Detect which cell encompasses the target text, then output its [X, Y] center coordinate. 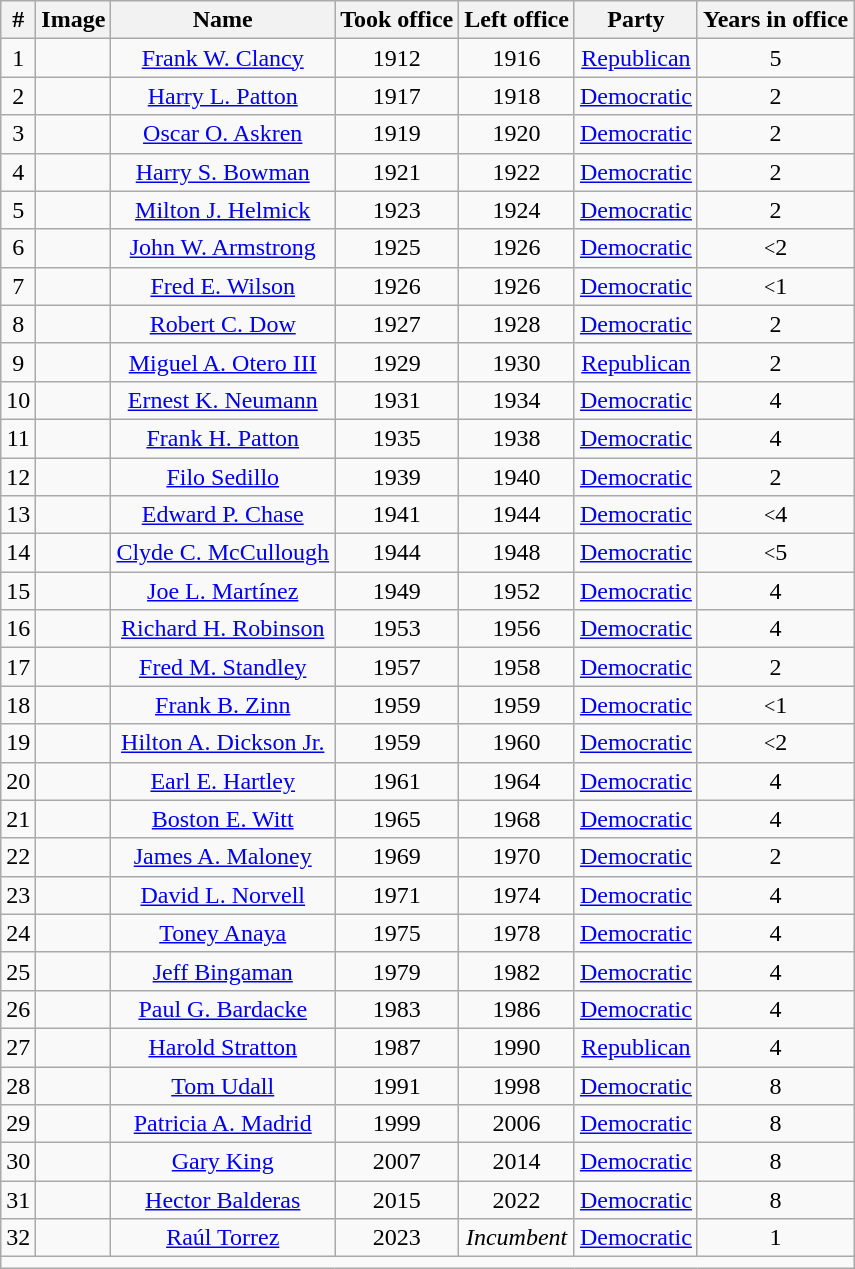
Robert C. Dow [223, 324]
1987 [397, 1047]
Took office [397, 20]
1929 [397, 362]
Filo Sedillo [223, 477]
2014 [517, 1162]
Harold Stratton [223, 1047]
15 [18, 591]
Oscar O. Askren [223, 134]
Miguel A. Otero III [223, 362]
Fred E. Wilson [223, 286]
1922 [517, 172]
1918 [517, 96]
1934 [517, 400]
James A. Maloney [223, 857]
1949 [397, 591]
Frank B. Zinn [223, 705]
20 [18, 781]
# [18, 20]
Harry L. Patton [223, 96]
1920 [517, 134]
1925 [397, 248]
1927 [397, 324]
1939 [397, 477]
2022 [517, 1200]
1974 [517, 895]
Richard H. Robinson [223, 629]
2007 [397, 1162]
1952 [517, 591]
1971 [397, 895]
1960 [517, 743]
29 [18, 1124]
1990 [517, 1047]
1940 [517, 477]
1953 [397, 629]
1935 [397, 438]
26 [18, 1009]
9 [18, 362]
25 [18, 971]
Jeff Bingaman [223, 971]
Clyde C. McCullough [223, 553]
1968 [517, 819]
Hector Balderas [223, 1200]
<4 [775, 515]
Harry S. Bowman [223, 172]
1998 [517, 1085]
27 [18, 1047]
Gary King [223, 1162]
30 [18, 1162]
1970 [517, 857]
1931 [397, 400]
2023 [397, 1238]
1924 [517, 210]
1999 [397, 1124]
2006 [517, 1124]
1958 [517, 667]
16 [18, 629]
Hilton A. Dickson Jr. [223, 743]
Left office [517, 20]
John W. Armstrong [223, 248]
1969 [397, 857]
1957 [397, 667]
1964 [517, 781]
Ernest K. Neumann [223, 400]
Earl E. Hartley [223, 781]
1956 [517, 629]
6 [18, 248]
1916 [517, 58]
Toney Anaya [223, 933]
1923 [397, 210]
1991 [397, 1085]
Tom Udall [223, 1085]
18 [18, 705]
Milton J. Helmick [223, 210]
11 [18, 438]
Frank W. Clancy [223, 58]
1948 [517, 553]
1928 [517, 324]
Fred M. Standley [223, 667]
Name [223, 20]
23 [18, 895]
1938 [517, 438]
Boston E. Witt [223, 819]
Edward P. Chase [223, 515]
1978 [517, 933]
13 [18, 515]
32 [18, 1238]
12 [18, 477]
3 [18, 134]
Raúl Torrez [223, 1238]
24 [18, 933]
1919 [397, 134]
1917 [397, 96]
Years in office [775, 20]
1975 [397, 933]
22 [18, 857]
10 [18, 400]
Party [636, 20]
1965 [397, 819]
14 [18, 553]
1986 [517, 1009]
19 [18, 743]
17 [18, 667]
Joe L. Martínez [223, 591]
1941 [397, 515]
1912 [397, 58]
2015 [397, 1200]
21 [18, 819]
<5 [775, 553]
Patricia A. Madrid [223, 1124]
1982 [517, 971]
1930 [517, 362]
1961 [397, 781]
Frank H. Patton [223, 438]
31 [18, 1200]
Paul G. Bardacke [223, 1009]
28 [18, 1085]
1983 [397, 1009]
David L. Norvell [223, 895]
1979 [397, 971]
1921 [397, 172]
Image [74, 20]
7 [18, 286]
Incumbent [517, 1238]
